Detect which cell encompasses the target text, then output its [x, y] center coordinate. 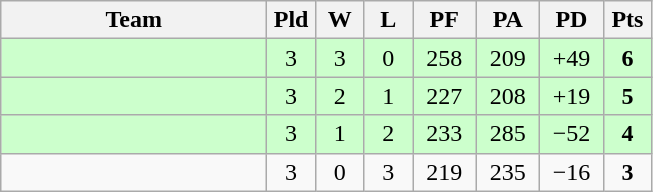
+49 [572, 58]
−16 [572, 172]
W [340, 20]
285 [508, 134]
227 [444, 96]
L [388, 20]
6 [628, 58]
+19 [572, 96]
PF [444, 20]
5 [628, 96]
PA [508, 20]
Team [134, 20]
Pld [292, 20]
208 [508, 96]
PD [572, 20]
Pts [628, 20]
209 [508, 58]
233 [444, 134]
4 [628, 134]
−52 [572, 134]
235 [508, 172]
258 [444, 58]
219 [444, 172]
